Pinpoint the cell where the given text exists, returning its (x, y) midpoint coordinate. 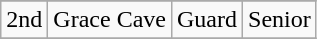
2nd (24, 20)
Grace Cave (110, 20)
Guard (206, 20)
Senior (280, 20)
